Capture the cell that displays the provided text and extract its (X, Y) central coordinate. 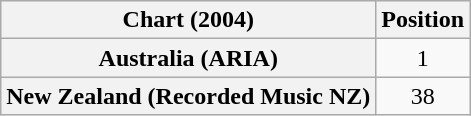
Australia (ARIA) (188, 58)
38 (423, 96)
Position (423, 20)
New Zealand (Recorded Music NZ) (188, 96)
1 (423, 58)
Chart (2004) (188, 20)
